Pinpoint the cell where the given text exists, returning its [x, y] midpoint coordinate. 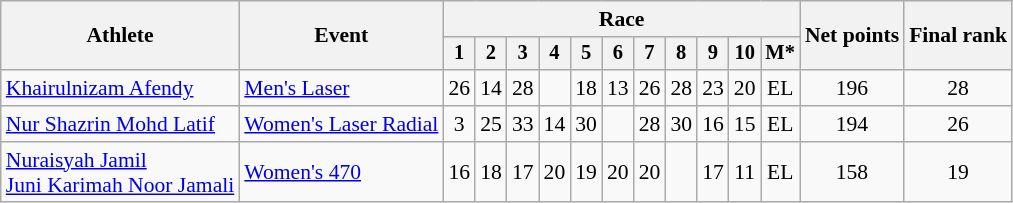
Khairulnizam Afendy [120, 88]
11 [745, 172]
2 [491, 54]
6 [618, 54]
158 [852, 172]
9 [713, 54]
33 [523, 124]
4 [555, 54]
Nuraisyah JamilJuni Karimah Noor Jamali [120, 172]
194 [852, 124]
5 [586, 54]
Women's 470 [341, 172]
Women's Laser Radial [341, 124]
Nur Shazrin Mohd Latif [120, 124]
13 [618, 88]
M* [780, 54]
15 [745, 124]
196 [852, 88]
Race [621, 19]
8 [681, 54]
23 [713, 88]
Net points [852, 36]
Men's Laser [341, 88]
7 [650, 54]
25 [491, 124]
Athlete [120, 36]
Final rank [958, 36]
Event [341, 36]
10 [745, 54]
1 [459, 54]
